Search for the cell housing the specified text and yield its [x, y] center coordinate. 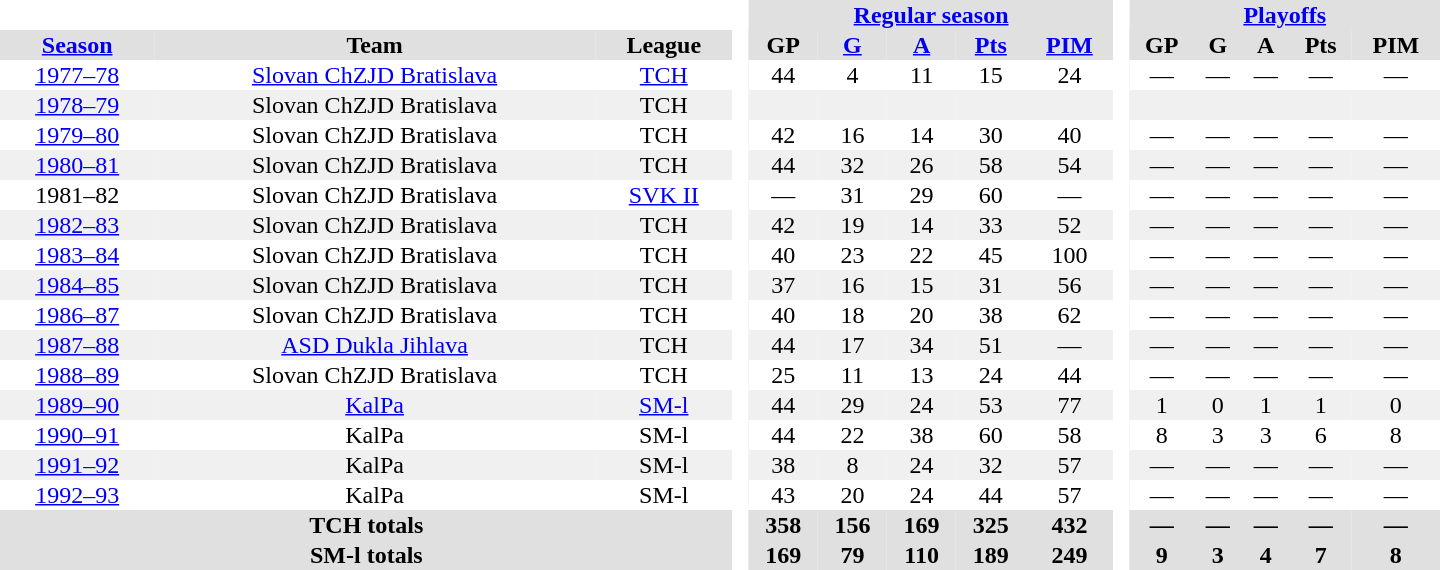
1981–82 [77, 195]
19 [852, 225]
43 [784, 495]
1991–92 [77, 465]
79 [852, 555]
6 [1321, 435]
SM-l totals [366, 555]
34 [922, 345]
77 [1069, 405]
33 [990, 225]
25 [784, 375]
249 [1069, 555]
ASD Dukla Jihlava [374, 345]
18 [852, 315]
26 [922, 165]
1987–88 [77, 345]
9 [1161, 555]
1988–89 [77, 375]
100 [1069, 255]
54 [1069, 165]
1979–80 [77, 135]
League [664, 45]
56 [1069, 285]
1982–83 [77, 225]
23 [852, 255]
62 [1069, 315]
110 [922, 555]
1978–79 [77, 105]
17 [852, 345]
53 [990, 405]
1990–91 [77, 435]
52 [1069, 225]
1989–90 [77, 405]
1980–81 [77, 165]
30 [990, 135]
432 [1069, 525]
1984–85 [77, 285]
Regular season [932, 15]
Playoffs [1284, 15]
7 [1321, 555]
358 [784, 525]
1992–93 [77, 495]
51 [990, 345]
45 [990, 255]
1983–84 [77, 255]
Team [374, 45]
189 [990, 555]
TCH totals [366, 525]
1986–87 [77, 315]
325 [990, 525]
37 [784, 285]
13 [922, 375]
Season [77, 45]
156 [852, 525]
1977–78 [77, 75]
SVK II [664, 195]
